Output the [x, y] coordinate of the center of the cell containing the given text.  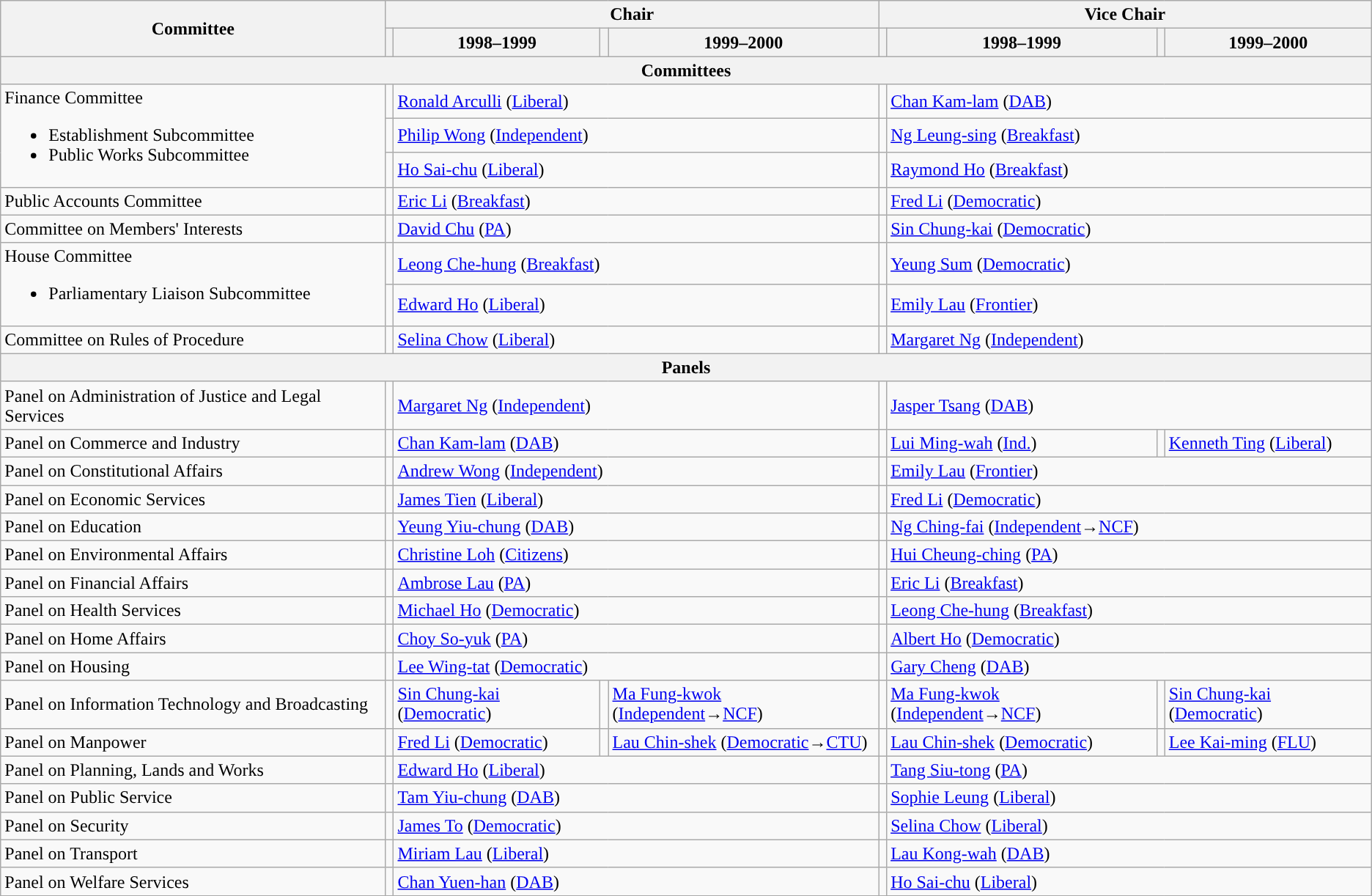
Christine Loh (Citizens) [636, 555]
Panel on Constitutional Affairs [193, 471]
Hui Cheung-ching (PA) [1129, 555]
Committees [686, 70]
Public Accounts Committee [193, 201]
Panel on Transport [193, 853]
Lau Chin-shek (Democratic) [1022, 742]
Panel on Administration of Justice and Legal Services [193, 405]
Committee on Rules of Procedure [193, 339]
Miriam Lau (Liberal) [636, 853]
Lui Ming-wah (Ind.) [1022, 443]
Lau Chin-shek (Democratic→CTU) [743, 742]
Kenneth Ting (Liberal) [1268, 443]
Lau Kong-wah (DAB) [1129, 853]
Panels [686, 367]
Raymond Ho (Breakfast) [1129, 170]
Tang Siu-tong (PA) [1129, 770]
Chair [632, 15]
Sophie Leung (Liberal) [1129, 798]
Panel on Commerce and Industry [193, 443]
Yeung Yiu-chung (DAB) [636, 527]
Philip Wong (Independent) [636, 136]
Panel on Information Technology and Broadcasting [193, 704]
Ronald Arculli (Liberal) [636, 101]
Michael Ho (Democratic) [636, 611]
Tam Yiu-chung (DAB) [636, 798]
House CommitteeParliamentary Liaison Subcommittee [193, 284]
David Chu (PA) [636, 229]
Ng Ching-fai (Independent→NCF) [1129, 527]
Panel on Economic Services [193, 499]
Panel on Security [193, 826]
Panel on Environmental Affairs [193, 555]
Panel on Housing [193, 667]
Panel on Health Services [193, 611]
Jasper Tsang (DAB) [1129, 405]
Ng Leung-sing (Breakfast) [1129, 136]
Chan Yuen-han (DAB) [636, 881]
Albert Ho (Democratic) [1129, 639]
Lee Wing-tat (Democratic) [636, 667]
Gary Cheng (DAB) [1129, 667]
James To (Democratic) [636, 826]
Lee Kai-ming (FLU) [1268, 742]
Panel on Public Service [193, 798]
Andrew Wong (Independent) [636, 471]
Panel on Planning, Lands and Works [193, 770]
Ambrose Lau (PA) [636, 583]
James Tien (Liberal) [636, 499]
Panel on Education [193, 527]
Panel on Financial Affairs [193, 583]
Finance CommitteeEstablishment SubcommitteePublic Works Subcommittee [193, 136]
Yeung Sum (Democratic) [1129, 264]
Committee on Members' Interests [193, 229]
Choy So-yuk (PA) [636, 639]
Vice Chair [1126, 15]
Panel on Manpower [193, 742]
Committee [193, 29]
Panel on Home Affairs [193, 639]
Panel on Welfare Services [193, 881]
